From the cell containing the given text, extract its center point as [X, Y] coordinate. 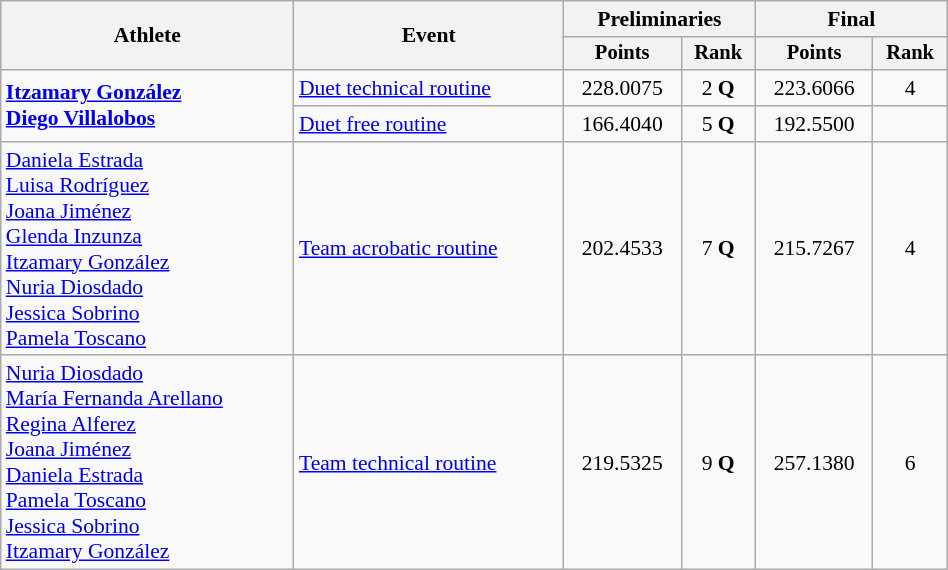
Event [429, 36]
2 Q [718, 88]
Duet technical routine [429, 88]
215.7267 [814, 249]
5 Q [718, 124]
257.1380 [814, 463]
Nuria Diosdado María Fernanda Arellano Regina Alferez Joana Jiménez Daniela Estrada Pamela Toscano Jessica Sobrino Itzamary González [148, 463]
Daniela Estrada Luisa Rodríguez Joana Jiménez Glenda Inzunza Itzamary González Nuria Diosdado Jessica Sobrino Pamela Toscano [148, 249]
166.4040 [622, 124]
228.0075 [622, 88]
223.6066 [814, 88]
192.5500 [814, 124]
9 Q [718, 463]
Duet free routine [429, 124]
Athlete [148, 36]
202.4533 [622, 249]
Preliminaries [659, 19]
Final [851, 19]
6 [910, 463]
Team acrobatic routine [429, 249]
219.5325 [622, 463]
7 Q [718, 249]
Team technical routine [429, 463]
Itzamary González Diego Villalobos [148, 106]
